Identify which cell holds the provided text, then report its [x, y] central coordinate. 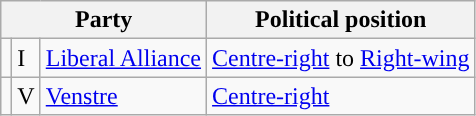
Party [104, 20]
Political position [341, 20]
Liberal Alliance [123, 58]
I [26, 58]
Centre-right [341, 96]
V [26, 96]
Venstre [123, 96]
Centre-right to Right-wing [341, 58]
